Pinpoint the cell where the given text exists, returning its (x, y) midpoint coordinate. 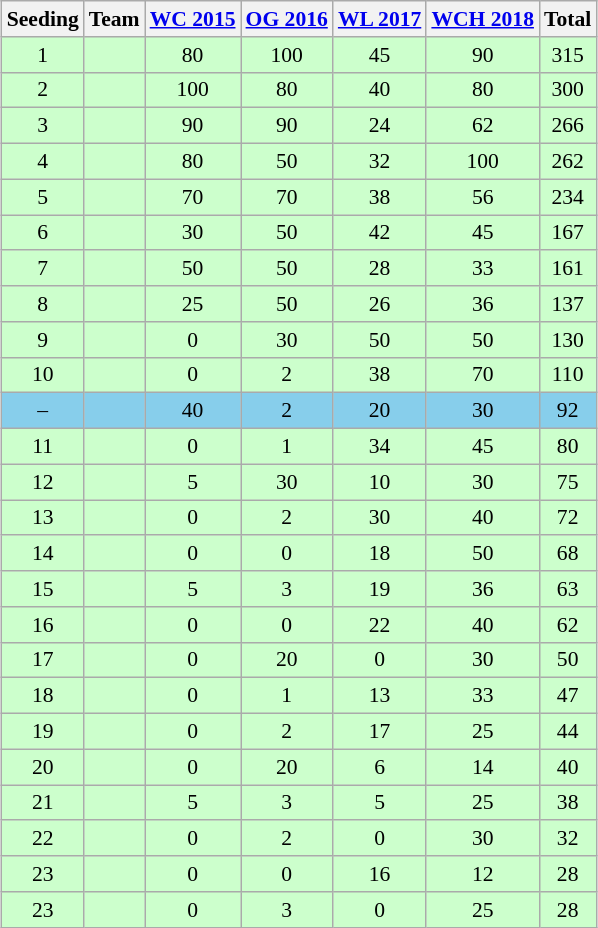
Team (114, 19)
WL 2017 (380, 19)
92 (568, 411)
7 (43, 269)
Total (568, 19)
24 (380, 126)
4 (43, 162)
21 (43, 803)
167 (568, 233)
161 (568, 269)
315 (568, 55)
137 (568, 304)
– (43, 411)
130 (568, 340)
WCH 2018 (482, 19)
68 (568, 554)
72 (568, 518)
110 (568, 375)
34 (380, 447)
26 (380, 304)
47 (568, 696)
75 (568, 482)
WC 2015 (193, 19)
15 (43, 589)
OG 2016 (287, 19)
44 (568, 732)
Seeding (43, 19)
262 (568, 162)
56 (482, 197)
300 (568, 90)
266 (568, 126)
11 (43, 447)
63 (568, 589)
8 (43, 304)
9 (43, 340)
234 (568, 197)
42 (380, 233)
